Determine the [x, y] coordinate at the center of the cell enclosing the given text.  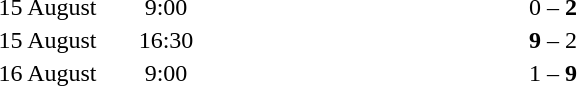
16:30 [166, 40]
